Capture the cell that displays the provided text and extract its [x, y] central coordinate. 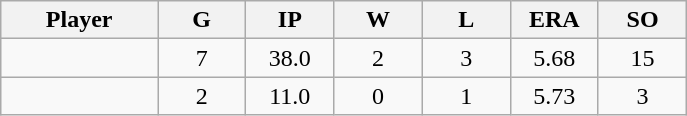
IP [290, 20]
G [202, 20]
Player [80, 20]
15 [642, 58]
7 [202, 58]
5.73 [554, 96]
0 [378, 96]
38.0 [290, 58]
1 [466, 96]
L [466, 20]
W [378, 20]
11.0 [290, 96]
5.68 [554, 58]
ERA [554, 20]
SO [642, 20]
